Provide the (X, Y) coordinate of the cell's center where the given text is located.  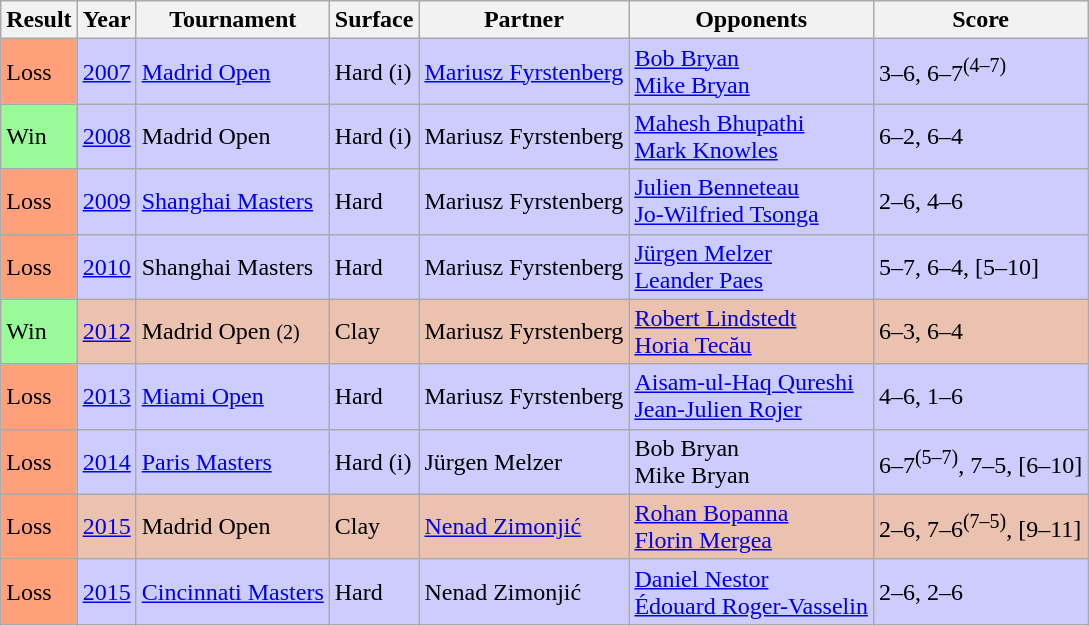
Robert Lindstedt Horia Tecău (752, 332)
Opponents (752, 20)
2012 (106, 332)
Daniel Nestor Édouard Roger-Vasselin (752, 592)
Madrid Open (2) (232, 332)
Aisam-ul-Haq Qureshi Jean-Julien Rojer (752, 396)
Miami Open (232, 396)
Partner (524, 20)
2013 (106, 396)
3–6, 6–7(4–7) (980, 72)
5–7, 6–4, [5–10] (980, 266)
Year (106, 20)
2010 (106, 266)
Tournament (232, 20)
Result (39, 20)
2008 (106, 136)
Cincinnati Masters (232, 592)
2009 (106, 202)
6–2, 6–4 (980, 136)
6–7(5–7), 7–5, [6–10] (980, 462)
Surface (374, 20)
Julien Benneteau Jo-Wilfried Tsonga (752, 202)
2–6, 4–6 (980, 202)
Rohan Bopanna Florin Mergea (752, 526)
4–6, 1–6 (980, 396)
2–6, 2–6 (980, 592)
Paris Masters (232, 462)
Jürgen Melzer (524, 462)
2007 (106, 72)
2014 (106, 462)
2–6, 7–6(7–5), [9–11] (980, 526)
Jürgen Melzer Leander Paes (752, 266)
Mahesh Bhupathi Mark Knowles (752, 136)
Score (980, 20)
6–3, 6–4 (980, 332)
